Extract the (x, y) coordinate from the center of the cell holding the provided text.  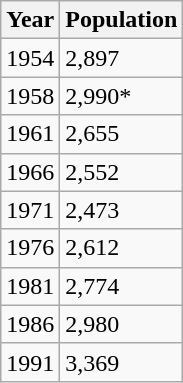
Population (122, 20)
1971 (30, 210)
1966 (30, 172)
1961 (30, 134)
1954 (30, 58)
3,369 (122, 362)
2,990* (122, 96)
1986 (30, 324)
1991 (30, 362)
2,612 (122, 248)
2,655 (122, 134)
1981 (30, 286)
2,473 (122, 210)
2,774 (122, 286)
2,980 (122, 324)
2,552 (122, 172)
2,897 (122, 58)
Year (30, 20)
1976 (30, 248)
1958 (30, 96)
